For the text-containing cell, return its midpoint in [x, y] coordinate format. 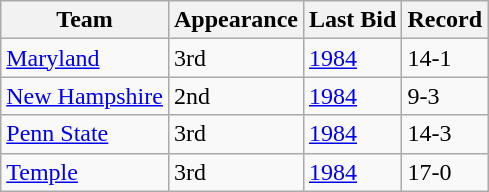
14-3 [445, 134]
2nd [236, 96]
17-0 [445, 172]
Maryland [85, 58]
Last Bid [352, 20]
Team [85, 20]
Record [445, 20]
Penn State [85, 134]
Appearance [236, 20]
Temple [85, 172]
9-3 [445, 96]
14-1 [445, 58]
New Hampshire [85, 96]
